Search for the cell housing the specified text and yield its (x, y) center coordinate. 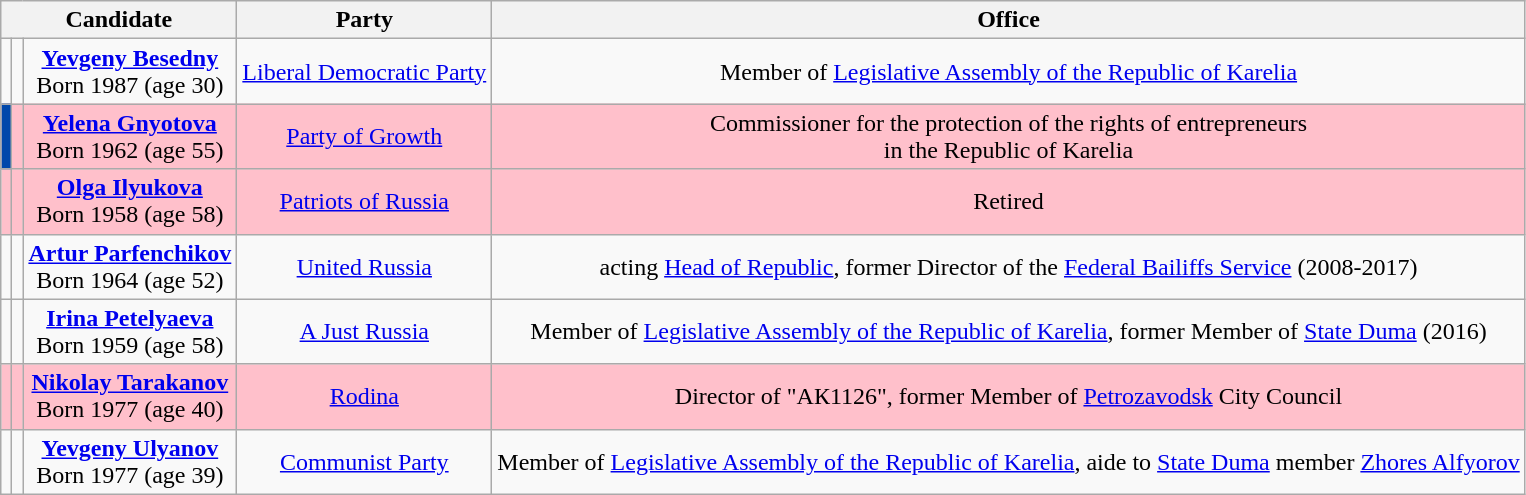
Party of Growth (364, 136)
Yelena GnyotovaBorn 1962 (age 55) (130, 136)
Office (1008, 20)
Member of Legislative Assembly of the Republic of Karelia, aide to State Duma member Zhores Alfyorov (1008, 462)
Nikolay TarakanovBorn 1977 (age 40) (130, 396)
Member of Legislative Assembly of the Republic of Karelia (1008, 72)
Commissioner for the protection of the rights of entrepreneursin the Republic of Karelia (1008, 136)
Irina PetelyaevaBorn 1959 (age 58) (130, 332)
Rodina (364, 396)
Olga IlyukovaBorn 1958 (age 58) (130, 202)
Yevgeny UlyanovBorn 1977 (age 39) (130, 462)
Party (364, 20)
United Russia (364, 266)
Patriots of Russia (364, 202)
Communist Party (364, 462)
Director of "АК1126", former Member of Petrozavodsk City Council (1008, 396)
Retired (1008, 202)
Artur ParfenchikovBorn 1964 (age 52) (130, 266)
Yevgeny BesednyBorn 1987 (age 30) (130, 72)
acting Head of Republic, former Director of the Federal Bailiffs Service (2008-2017) (1008, 266)
A Just Russia (364, 332)
Liberal Democratic Party (364, 72)
Candidate (119, 20)
Member of Legislative Assembly of the Republic of Karelia, former Member of State Duma (2016) (1008, 332)
